Determine the [X, Y] coordinate at the center of the cell enclosing the given text.  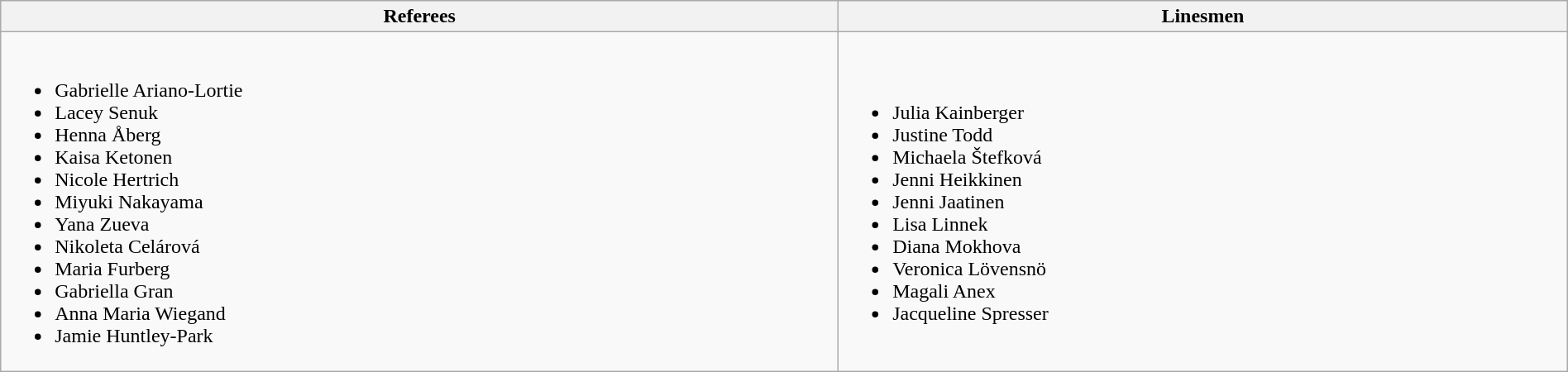
Linesmen [1203, 17]
Referees [420, 17]
